Find where the given text appears and provide that cell's center as (X, Y) coordinate. 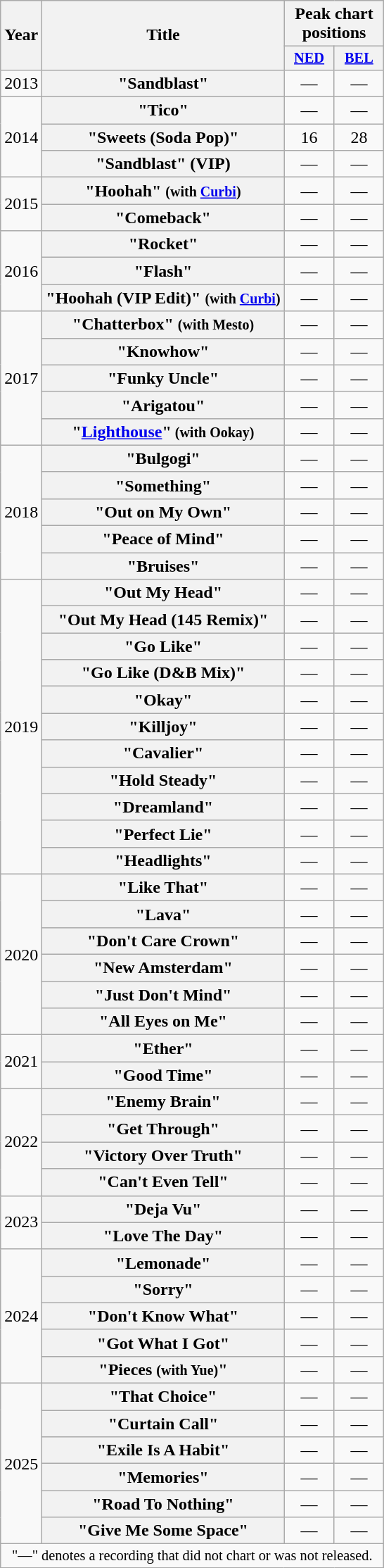
"Sandblast" (VIP) (163, 164)
"Curtain Call" (163, 1424)
"Knowhow" (163, 351)
"Exile Is A Habit" (163, 1450)
"Sorry" (163, 1289)
"Bulgogi" (163, 458)
"Out My Head" (163, 593)
2013 (21, 83)
"Good Time" (163, 1075)
"Tico" (163, 111)
2021 (21, 1062)
"Rocket" (163, 244)
Year (21, 35)
"Lava" (163, 914)
"Out on My Own" (163, 512)
"Enemy Brain" (163, 1102)
"Hoohah (VIP Edit)" (with Curbi) (163, 298)
"Just Don't Mind" (163, 995)
"Bruises" (163, 566)
BEL (359, 58)
2018 (21, 512)
"Pieces (with Yue)" (163, 1369)
"Perfect Lie" (163, 834)
"That Choice" (163, 1397)
"Lighthouse" (with Ookay) (163, 432)
2022 (21, 1142)
2020 (21, 954)
"Like That" (163, 887)
"Funky Uncle" (163, 378)
2016 (21, 271)
"Okay" (163, 700)
"Lemonade" (163, 1262)
"Headlights" (163, 860)
"Sweets (Soda Pop)" (163, 137)
"Flash" (163, 271)
"Victory Over Truth" (163, 1155)
2017 (21, 378)
2024 (21, 1316)
Title (163, 35)
2014 (21, 137)
"Road To Nothing" (163, 1504)
"Peace of Mind" (163, 539)
"All Eyes on Me" (163, 1022)
"Arigatou" (163, 405)
"Something" (163, 485)
"Hold Steady" (163, 780)
2019 (21, 727)
"Deja Vu" (163, 1209)
"Out My Head (145 Remix)" (163, 620)
"Chatterbox" (with Mesto) (163, 325)
"Get Through" (163, 1129)
"New Amsterdam" (163, 968)
2023 (21, 1222)
"Got What I Got" (163, 1343)
"Cavalier" (163, 753)
"Killjoy" (163, 727)
"Don't Know What" (163, 1316)
"Ether" (163, 1048)
Peak chart positions (334, 24)
2025 (21, 1464)
"Hoohah" (with Curbi) (163, 191)
"Don't Care Crown" (163, 941)
"—" denotes a recording that did not chart or was not released. (193, 1556)
"Dreamland" (163, 807)
16 (309, 137)
28 (359, 137)
"Love The Day" (163, 1236)
"Can't Even Tell" (163, 1182)
NED (309, 58)
"Give Me Some Space" (163, 1531)
"Sandblast" (163, 83)
"Go Like" (163, 646)
"Go Like (D&B Mix)" (163, 673)
"Comeback" (163, 218)
2015 (21, 204)
"Memories" (163, 1477)
